Determine the (x, y) coordinate at the center of the cell enclosing the given text.  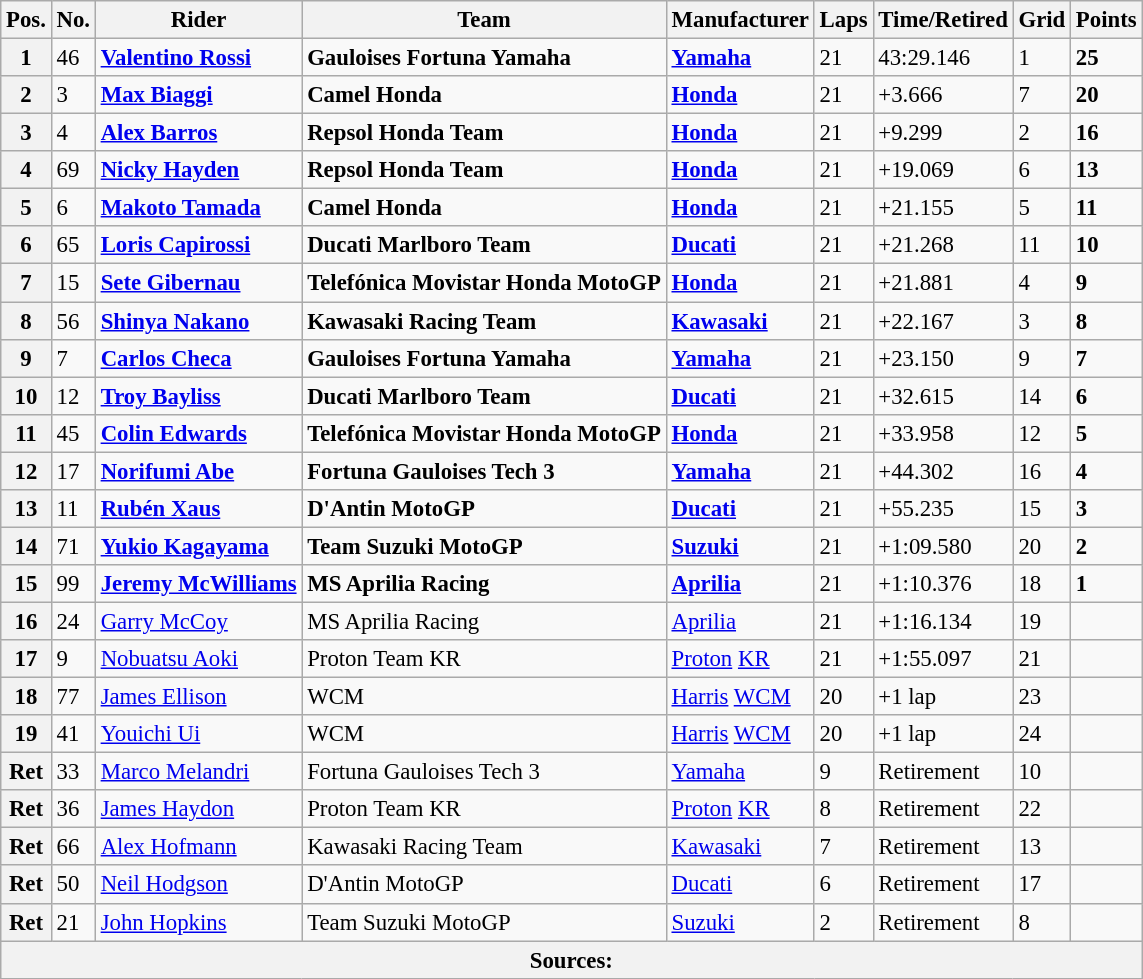
36 (73, 809)
Yukio Kagayama (198, 546)
James Ellison (198, 697)
Nicky Hayden (198, 170)
Jeremy McWilliams (198, 584)
25 (1106, 58)
Carlos Checa (198, 358)
43:29.146 (943, 58)
+21.155 (943, 208)
+1:55.097 (943, 659)
46 (73, 58)
Makoto Tamada (198, 208)
71 (73, 546)
Loris Capirossi (198, 245)
No. (73, 20)
+19.069 (943, 170)
+33.958 (943, 433)
65 (73, 245)
Points (1106, 20)
Sources: (572, 960)
Marco Melandri (198, 772)
+22.167 (943, 321)
+1:09.580 (943, 546)
50 (73, 885)
41 (73, 734)
+1:10.376 (943, 584)
Alex Barros (198, 133)
+9.299 (943, 133)
Max Biaggi (198, 95)
45 (73, 433)
+32.615 (943, 396)
Time/Retired (943, 20)
Colin Edwards (198, 433)
Rider (198, 20)
99 (73, 584)
Grid (1042, 20)
+23.150 (943, 358)
Alex Hofmann (198, 847)
Team (484, 20)
23 (1042, 697)
+3.666 (943, 95)
Shinya Nakano (198, 321)
33 (73, 772)
Neil Hodgson (198, 885)
+21.881 (943, 283)
77 (73, 697)
Manufacturer (740, 20)
Laps (844, 20)
John Hopkins (198, 922)
Pos. (26, 20)
Sete Gibernau (198, 283)
+1:16.134 (943, 621)
66 (73, 847)
69 (73, 170)
Youichi Ui (198, 734)
Norifumi Abe (198, 471)
22 (1042, 809)
+44.302 (943, 471)
James Haydon (198, 809)
+55.235 (943, 509)
Valentino Rossi (198, 58)
Troy Bayliss (198, 396)
+21.268 (943, 245)
Garry McCoy (198, 621)
56 (73, 321)
Rubén Xaus (198, 509)
Nobuatsu Aoki (198, 659)
